Locate the cell with the specified text and output its [X, Y] center coordinate. 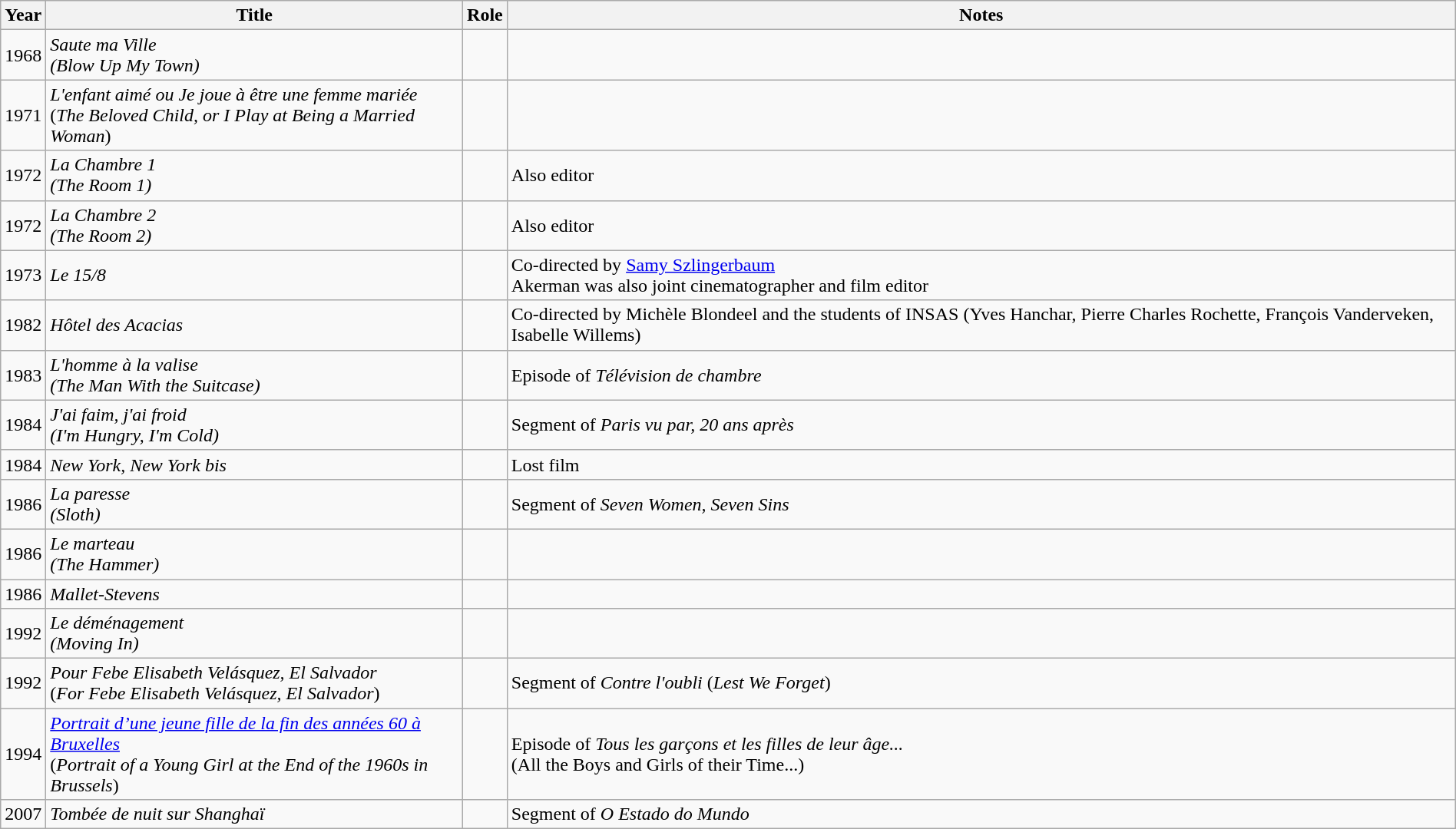
Pour Febe Elisabeth Velásquez, El Salvador(For Febe Elisabeth Velásquez, El Salvador) [255, 683]
1982 [23, 325]
Role [485, 15]
Lost film [981, 464]
La Chambre 2(The Room 2) [255, 226]
Hôtel des Acacias [255, 325]
L'enfant aimé ou Je joue à être une femme mariée(The Beloved Child, or I Play at Being a Married Woman) [255, 115]
Year [23, 15]
New York, New York bis [255, 464]
J'ai faim, j'ai froid(I'm Hungry, I'm Cold) [255, 425]
1968 [23, 55]
1971 [23, 115]
Segment of Paris vu par, 20 ans après [981, 425]
La Chambre 1(The Room 1) [255, 175]
Notes [981, 15]
Segment of Seven Women, Seven Sins [981, 504]
Co-directed by Michèle Blondeel and the students of INSAS (Yves Hanchar, Pierre Charles Rochette, François Vanderveken, Isabelle Willems) [981, 325]
Co-directed by Samy SzlingerbaumAkerman was also joint cinematographer and film editor [981, 275]
Le déménagement(Moving In) [255, 634]
Portrait d’une jeune fille de la fin des années 60 à Bruxelles(Portrait of a Young Girl at the End of the 1960s in Brussels) [255, 754]
Segment of O Estado do Mundo [981, 814]
Segment of Contre l'oubli (Lest We Forget) [981, 683]
Episode of Télévision de chambre [981, 375]
2007 [23, 814]
Saute ma Ville(Blow Up My Town) [255, 55]
Le 15/8 [255, 275]
Le marteau(The Hammer) [255, 554]
Mallet-Stevens [255, 593]
1994 [23, 754]
Tombée de nuit sur Shanghaï [255, 814]
Title [255, 15]
L'homme à la valise(The Man With the Suitcase) [255, 375]
1973 [23, 275]
La paresse(Sloth) [255, 504]
Episode of Tous les garçons et les filles de leur âge...(All the Boys and Girls of their Time...) [981, 754]
1983 [23, 375]
